Find where the given text appears and provide that cell's center as (X, Y) coordinate. 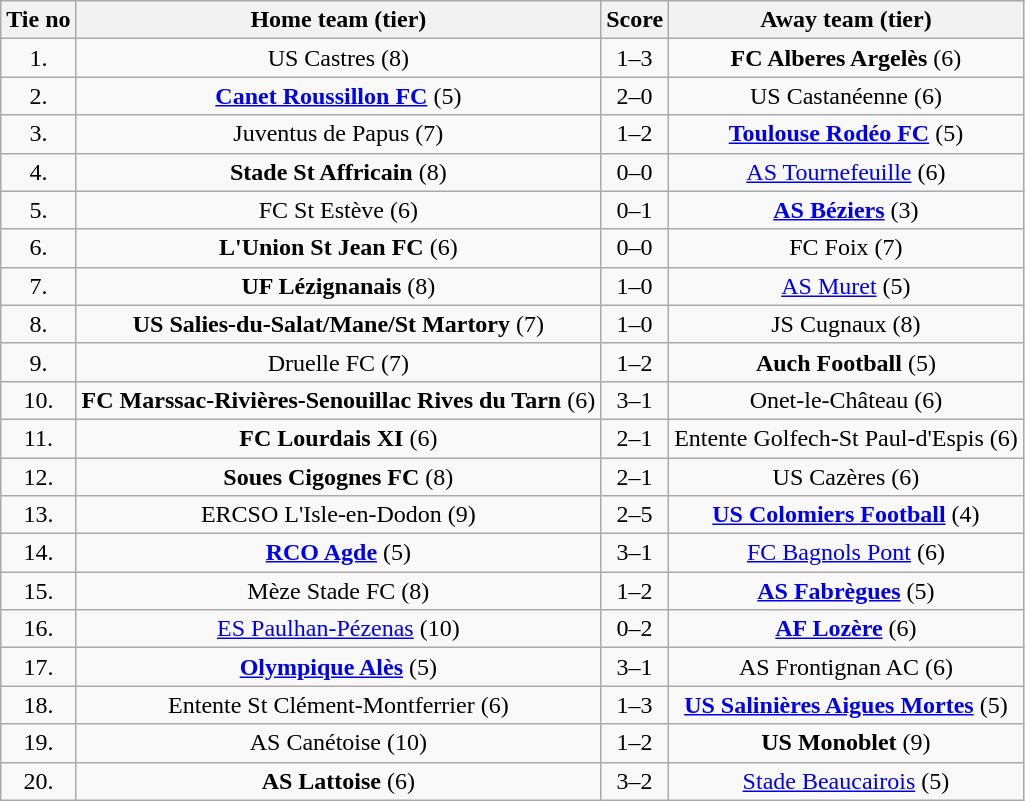
9. (38, 362)
16. (38, 629)
AS Béziers (3) (846, 210)
18. (38, 705)
US Castres (8) (338, 58)
Canet Roussillon FC (5) (338, 96)
US Salies-du-Salat/Mane/St Martory (7) (338, 324)
JS Cugnaux (8) (846, 324)
AS Frontignan AC (6) (846, 667)
FC Marssac-Rivières-Senouillac Rives du Tarn (6) (338, 400)
FC Bagnols Pont (6) (846, 553)
AS Canétoise (10) (338, 743)
13. (38, 515)
0–1 (635, 210)
US Cazères (6) (846, 477)
Score (635, 20)
US Monoblet (9) (846, 743)
1. (38, 58)
Auch Football (5) (846, 362)
10. (38, 400)
20. (38, 781)
15. (38, 591)
FC Foix (7) (846, 248)
Soues Cigognes FC (8) (338, 477)
FC Alberes Argelès (6) (846, 58)
Home team (tier) (338, 20)
Tie no (38, 20)
AS Lattoise (6) (338, 781)
AF Lozère (6) (846, 629)
6. (38, 248)
AS Fabrègues (5) (846, 591)
8. (38, 324)
L'Union St Jean FC (6) (338, 248)
17. (38, 667)
Onet-le-Château (6) (846, 400)
Stade Beaucairois (5) (846, 781)
14. (38, 553)
2. (38, 96)
0–2 (635, 629)
AS Muret (5) (846, 286)
Mèze Stade FC (8) (338, 591)
US Castanéenne (6) (846, 96)
7. (38, 286)
UF Lézignanais (8) (338, 286)
19. (38, 743)
5. (38, 210)
Juventus de Papus (7) (338, 134)
US Colomiers Football (4) (846, 515)
Olympique Alès (5) (338, 667)
Entente St Clément-Montferrier (6) (338, 705)
ERCSO L'Isle-en-Dodon (9) (338, 515)
2–5 (635, 515)
Away team (tier) (846, 20)
3–2 (635, 781)
2–0 (635, 96)
Druelle FC (7) (338, 362)
Toulouse Rodéo FC (5) (846, 134)
3. (38, 134)
RCO Agde (5) (338, 553)
11. (38, 438)
12. (38, 477)
ES Paulhan-Pézenas (10) (338, 629)
FC St Estève (6) (338, 210)
4. (38, 172)
Entente Golfech-St Paul-d'Espis (6) (846, 438)
Stade St Affricain (8) (338, 172)
FC Lourdais XI (6) (338, 438)
US Salinières Aigues Mortes (5) (846, 705)
AS Tournefeuille (6) (846, 172)
